Provide the [x, y] coordinate of the cell's center where the given text is located.  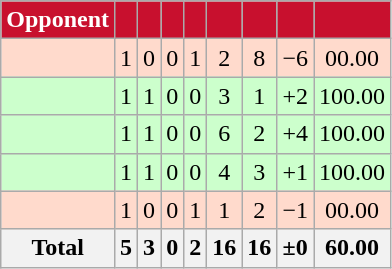
+1 [296, 172]
±0 [296, 248]
+4 [296, 134]
8 [260, 58]
Total [58, 248]
6 [224, 134]
−1 [296, 210]
−6 [296, 58]
60.00 [352, 248]
+2 [296, 96]
4 [224, 172]
Opponent [58, 20]
5 [126, 248]
